Extract the [X, Y] coordinate from the center of the cell holding the provided text.  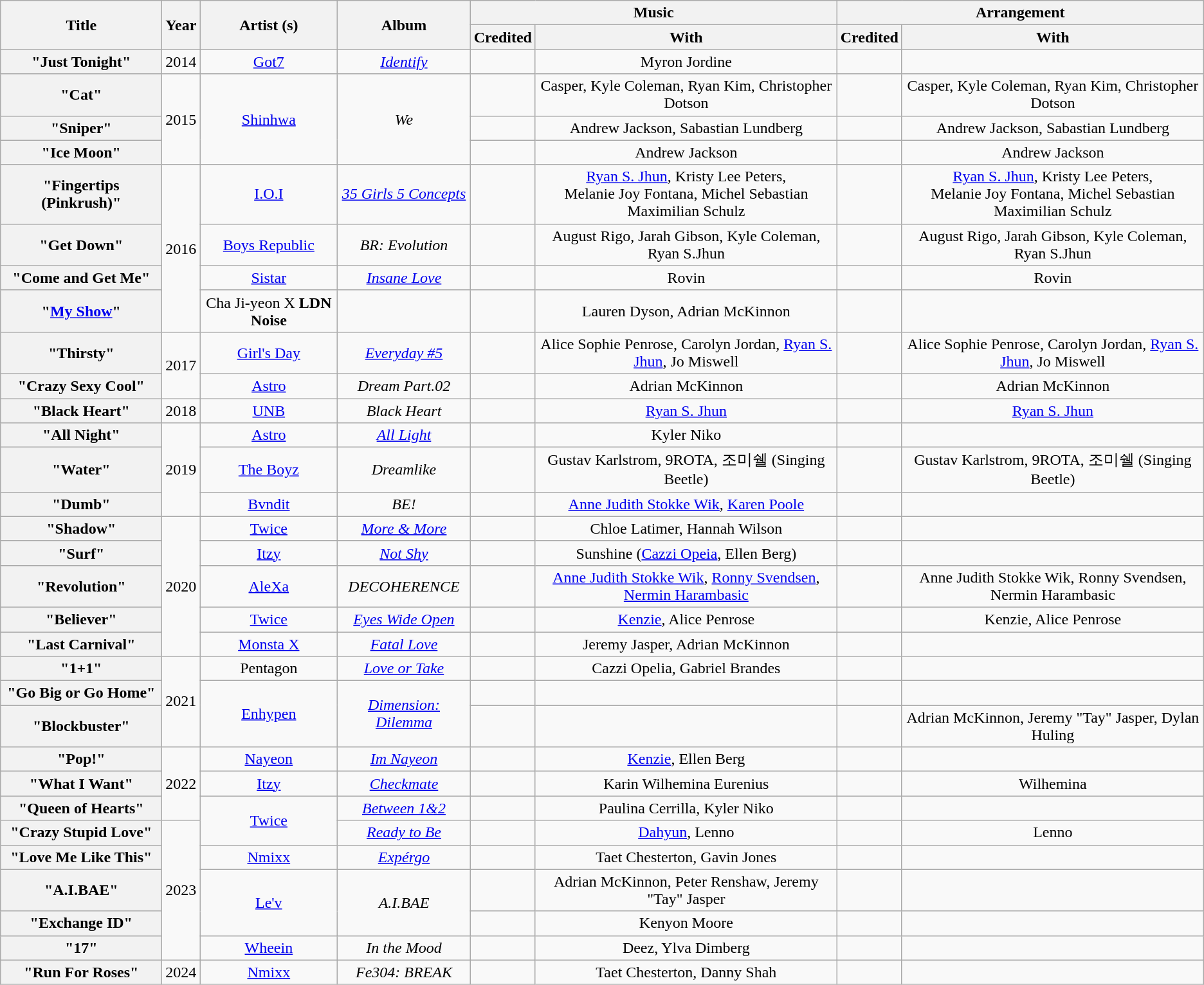
"Fingertips (Pinkrush)" [81, 194]
"Crazy Sexy Cool" [81, 386]
"What I Want" [81, 784]
BE! [404, 504]
DECOHERENCE [404, 586]
Girl's Day [269, 352]
Sunshine (Cazzi Opeia, Ellen Berg) [686, 553]
"Believer" [81, 619]
Love or Take [404, 669]
All Light [404, 435]
A.I.BAE [404, 903]
Checkmate [404, 784]
BR: Evolution [404, 244]
2016 [181, 248]
Dream Part.02 [404, 386]
I.O.I [269, 194]
"Thirsty" [81, 352]
Deez, Ylva Dimberg [686, 948]
"Black Heart" [81, 411]
Myron Jordine [686, 62]
Insane Love [404, 278]
2021 [181, 702]
Lenno [1052, 833]
Cha Ji-yeon X LDN Noise [269, 311]
Jeremy Jasper, Adrian McKinnon [686, 644]
Anne Judith Stokke Wik, Karen Poole [686, 504]
2014 [181, 62]
"A.I.BAE" [81, 890]
Ready to Be [404, 833]
Boys Republic [269, 244]
"Ice Moon" [81, 152]
Artist (s) [269, 25]
Title [81, 25]
Cazzi Opelia, Gabriel Brandes [686, 669]
More & More [404, 529]
"Revolution" [81, 586]
Black Heart [404, 411]
Fe304: BREAK [404, 972]
Le'v [269, 903]
Karin Wilhemina Eurenius [686, 784]
2024 [181, 972]
2015 [181, 120]
Lauren Dyson, Adrian McKinnon [686, 311]
Sistar [269, 278]
We [404, 120]
"Pop!" [81, 759]
35 Girls 5 Concepts [404, 194]
"Shadow" [81, 529]
"My Show" [81, 311]
"Just Tonight" [81, 62]
"Queen of Hearts" [81, 808]
"Exchange ID" [81, 923]
Wilhemina [1052, 784]
"Run For Roses" [81, 972]
"Water" [81, 470]
Chloe Latimer, Hannah Wilson [686, 529]
Dreamlike [404, 470]
2020 [181, 586]
Between 1&2 [404, 808]
Not Shy [404, 553]
2022 [181, 784]
Everyday #5 [404, 352]
2018 [181, 411]
UNB [269, 411]
Monsta X [269, 644]
Taet Chesterton, Danny Shah [686, 972]
Kenzie, Ellen Berg [686, 759]
"Come and Get Me" [81, 278]
Paulina Cerrilla, Kyler Niko [686, 808]
Dimension: Dilemma [404, 714]
"Love Me Like This" [81, 857]
"Get Down" [81, 244]
"Surf" [81, 553]
Fatal Love [404, 644]
Im Nayeon [404, 759]
AleXa [269, 586]
"17" [81, 948]
2023 [181, 890]
Expérgo [404, 857]
2017 [181, 365]
"Last Carnival" [81, 644]
"1+1" [81, 669]
"Sniper" [81, 128]
"Crazy Stupid Love" [81, 833]
Dahyun, Lenno [686, 833]
"Dumb" [81, 504]
Enhypen [269, 714]
Music [653, 13]
"All Night" [81, 435]
Wheein [269, 948]
Arrangement [1020, 13]
Bvndit [269, 504]
"Go Big or Go Home" [81, 693]
Year [181, 25]
Kyler Niko [686, 435]
Kenyon Moore [686, 923]
The Boyz [269, 470]
2019 [181, 470]
Shinhwa [269, 120]
Got7 [269, 62]
Eyes Wide Open [404, 619]
Album [404, 25]
Identify [404, 62]
"Blockbuster" [81, 727]
Adrian McKinnon, Jeremy "Tay" Jasper, Dylan Huling [1052, 727]
In the Mood [404, 948]
Pentagon [269, 669]
Taet Chesterton, Gavin Jones [686, 857]
"Cat" [81, 95]
Adrian McKinnon, Peter Renshaw, Jeremy "Tay" Jasper [686, 890]
Nayeon [269, 759]
